Return the [x, y] coordinate for the center point of the cell that contains the specified text.  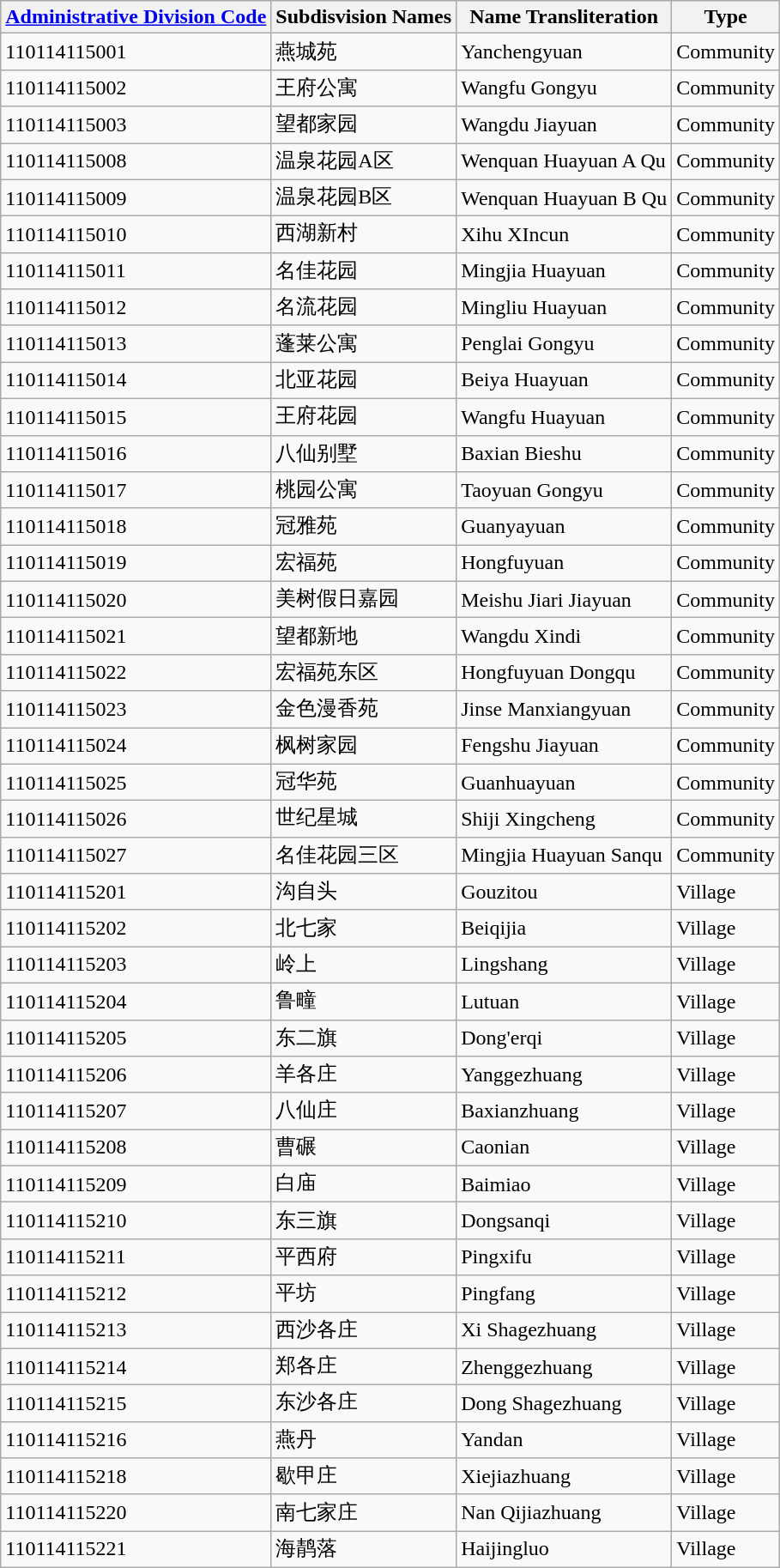
110114115018 [136, 527]
Gouzitou [565, 893]
110114115220 [136, 1512]
Lingshang [565, 965]
曹碾 [364, 1148]
Subdisvision Names [364, 17]
Mingjia Huayuan [565, 271]
名佳花园三区 [364, 855]
望都新地 [364, 637]
110114115001 [136, 51]
平西府 [364, 1256]
Dong Shagezhuang [565, 1404]
Haijingluo [565, 1550]
Wenquan Huayuan B Qu [565, 197]
Yandan [565, 1440]
王府花园 [364, 417]
110114115019 [136, 563]
冠华苑 [364, 783]
歇甲庄 [364, 1476]
Pingfang [565, 1294]
110114115015 [136, 417]
Wangfu Huayuan [565, 417]
110114115210 [136, 1220]
平坊 [364, 1294]
Administrative Division Code [136, 17]
110114115010 [136, 235]
110114115025 [136, 783]
燕城苑 [364, 51]
郑各庄 [364, 1366]
Beiya Huayuan [565, 381]
Wenquan Huayuan A Qu [565, 161]
110114115207 [136, 1111]
110114115012 [136, 307]
110114115008 [136, 161]
金色漫香苑 [364, 709]
东三旗 [364, 1220]
Type [726, 17]
八仙庄 [364, 1111]
Hongfuyuan Dongqu [565, 673]
110114115204 [136, 1001]
Baxianzhuang [565, 1111]
南七家庄 [364, 1512]
Yanchengyuan [565, 51]
110114115027 [136, 855]
Beiqijia [565, 929]
名佳花园 [364, 271]
桃园公寓 [364, 491]
110114115002 [136, 88]
110114115009 [136, 197]
枫树家园 [364, 747]
蓬莱公寓 [364, 343]
名流花园 [364, 307]
110114115014 [136, 381]
110114115003 [136, 125]
Baimiao [565, 1184]
Xihu XIncun [565, 235]
美树假日嘉园 [364, 599]
Guanyayuan [565, 527]
Mingjia Huayuan Sanqu [565, 855]
110114115208 [136, 1148]
110114115016 [136, 453]
110114115011 [136, 271]
望都家园 [364, 125]
宏福苑东区 [364, 673]
Yanggezhuang [565, 1075]
110114115218 [136, 1476]
110114115026 [136, 819]
东沙各庄 [364, 1404]
Wangdu Xindi [565, 637]
白庙 [364, 1184]
Xi Shagezhuang [565, 1330]
110114115213 [136, 1330]
110114115020 [136, 599]
Penglai Gongyu [565, 343]
Wangdu Jiayuan [565, 125]
Wangfu Gongyu [565, 88]
110114115023 [136, 709]
Dongsanqi [565, 1220]
110114115201 [136, 893]
110114115022 [136, 673]
Jinse Manxiangyuan [565, 709]
Hongfuyuan [565, 563]
Fengshu Jiayuan [565, 747]
八仙别墅 [364, 453]
温泉花园A区 [364, 161]
沟自头 [364, 893]
110114115017 [136, 491]
110114115024 [136, 747]
宏福苑 [364, 563]
110114115216 [136, 1440]
岭上 [364, 965]
东二旗 [364, 1038]
北亚花园 [364, 381]
王府公寓 [364, 88]
Shiji Xingcheng [565, 819]
冠雅苑 [364, 527]
110114115013 [136, 343]
110114115209 [136, 1184]
Pingxifu [565, 1256]
110114115221 [136, 1550]
温泉花园B区 [364, 197]
鲁疃 [364, 1001]
110114115212 [136, 1294]
世纪星城 [364, 819]
海䴖落 [364, 1550]
110114115214 [136, 1366]
110114115203 [136, 965]
Meishu Jiari Jiayuan [565, 599]
Xiejiazhuang [565, 1476]
110114115215 [136, 1404]
西湖新村 [364, 235]
西沙各庄 [364, 1330]
Name Transliteration [565, 17]
110114115206 [136, 1075]
Taoyuan Gongyu [565, 491]
110114115202 [136, 929]
北七家 [364, 929]
Lutuan [565, 1001]
Guanhuayuan [565, 783]
Caonian [565, 1148]
110114115211 [136, 1256]
110114115205 [136, 1038]
羊各庄 [364, 1075]
Mingliu Huayuan [565, 307]
110114115021 [136, 637]
Dong'erqi [565, 1038]
燕丹 [364, 1440]
Nan Qijiazhuang [565, 1512]
Zhenggezhuang [565, 1366]
Baxian Bieshu [565, 453]
